Determine the [X, Y] coordinate at the center of the cell enclosing the given text.  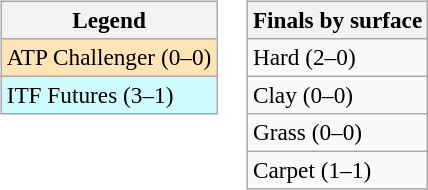
Hard (2–0) [337, 57]
Carpet (1–1) [337, 171]
ATP Challenger (0–0) [108, 57]
Finals by surface [337, 20]
Legend [108, 20]
ITF Futures (3–1) [108, 95]
Grass (0–0) [337, 133]
Clay (0–0) [337, 95]
